Determine the (x, y) coordinate at the center of the cell enclosing the given text.  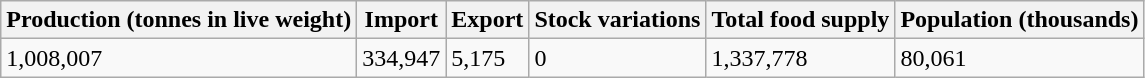
1,008,007 (179, 58)
0 (618, 58)
Total food supply (800, 20)
Stock variations (618, 20)
5,175 (488, 58)
334,947 (402, 58)
Production (tonnes in live weight) (179, 20)
Import (402, 20)
1,337,778 (800, 58)
Export (488, 20)
80,061 (1020, 58)
Population (thousands) (1020, 20)
